Provide the [x, y] coordinate of the cell's center where the given text is located.  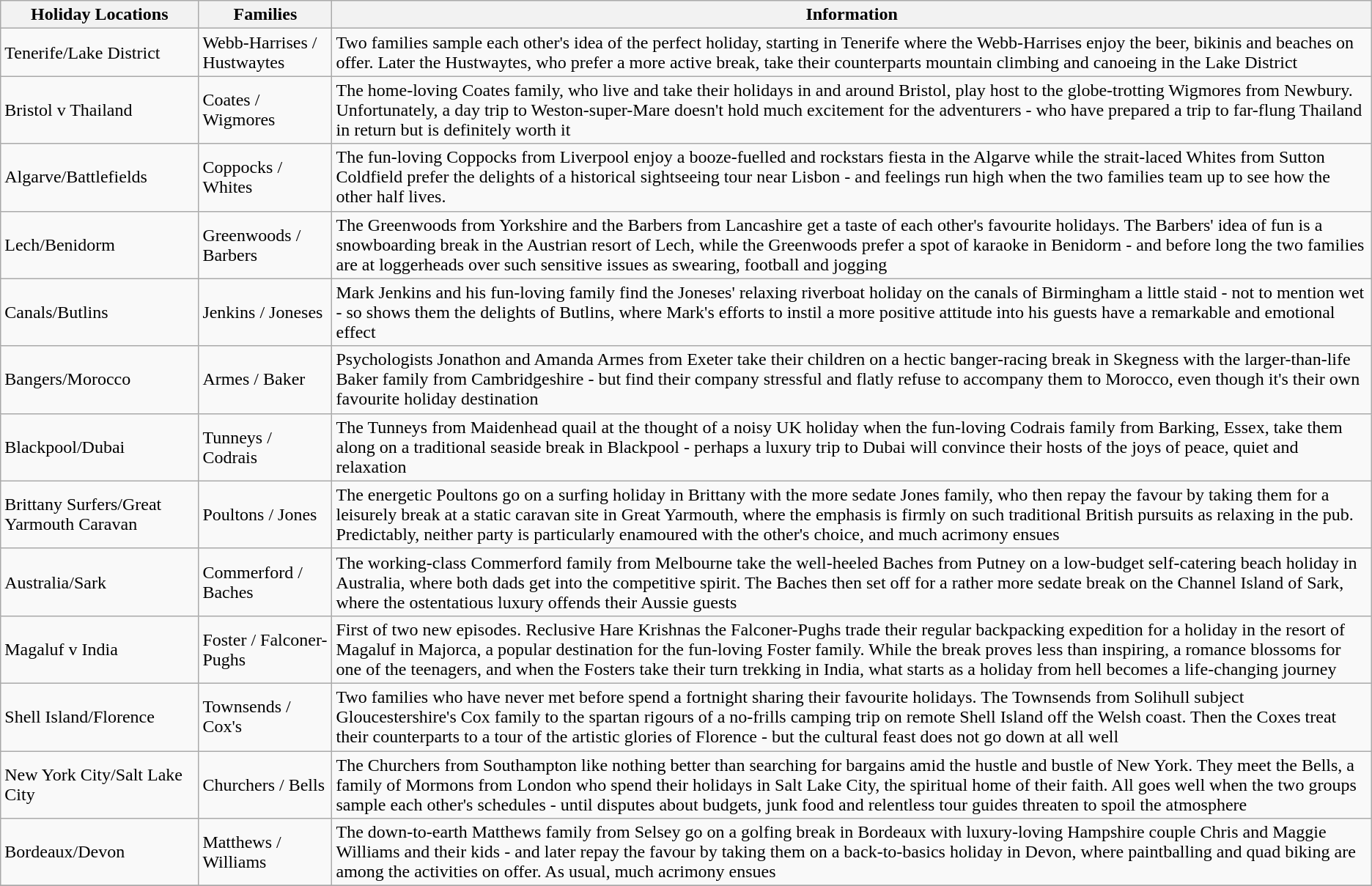
Jenkins / Joneses [265, 312]
New York City/Salt Lake City [100, 784]
Information [852, 15]
Blackpool/Dubai [100, 447]
Lech/Benidorm [100, 245]
Algarve/Battlefields [100, 177]
Bordeaux/Devon [100, 852]
Brittany Surfers/Great Yarmouth Caravan [100, 514]
Shell Island/Florence [100, 717]
Matthews / Williams [265, 852]
Families [265, 15]
Armes / Baker [265, 380]
Churchers / Bells [265, 784]
Tenerife/Lake District [100, 53]
Tunneys / Codrais [265, 447]
Canals/Butlins [100, 312]
Coppocks / Whites [265, 177]
Australia/Sark [100, 582]
Holiday Locations [100, 15]
Bristol v Thailand [100, 110]
Magaluf v India [100, 649]
Coates / Wigmores [265, 110]
Foster / Falconer-Pughs [265, 649]
Townsends / Cox's [265, 717]
Poultons / Jones [265, 514]
Greenwoods / Barbers [265, 245]
Bangers/Morocco [100, 380]
Commerford / Baches [265, 582]
Webb-Harrises / Hustwaytes [265, 53]
